Detect which cell encompasses the target text, then output its (x, y) center coordinate. 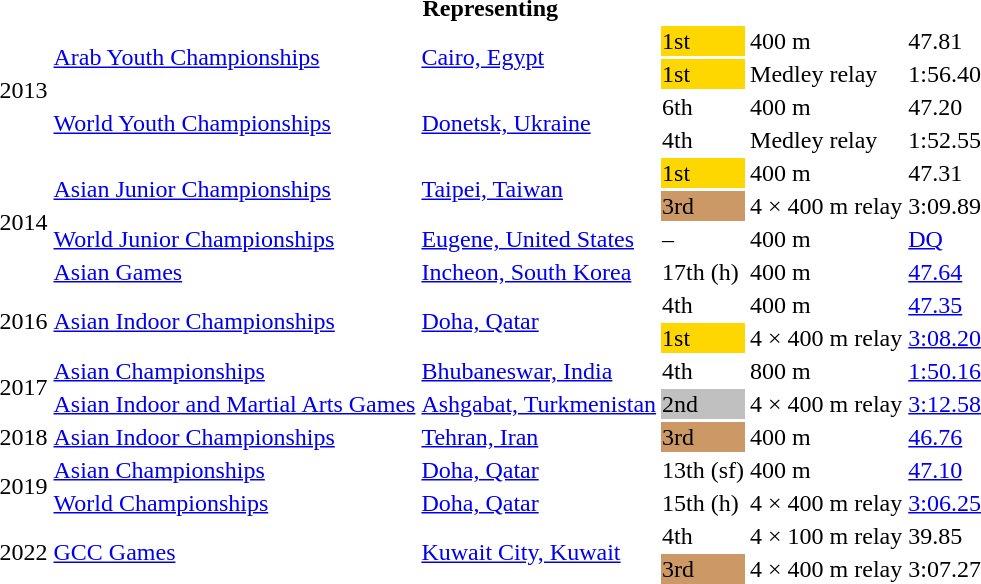
Ashgabat, Turkmenistan (539, 404)
17th (h) (704, 272)
Asian Indoor and Martial Arts Games (234, 404)
15th (h) (704, 503)
13th (sf) (704, 470)
Asian Games (234, 272)
Arab Youth Championships (234, 58)
Incheon, South Korea (539, 272)
Eugene, United States (539, 239)
Tehran, Iran (539, 437)
World Junior Championships (234, 239)
World Championships (234, 503)
Kuwait City, Kuwait (539, 552)
2nd (704, 404)
GCC Games (234, 552)
4 × 100 m relay (826, 536)
Asian Junior Championships (234, 190)
– (704, 239)
Taipei, Taiwan (539, 190)
800 m (826, 371)
6th (704, 107)
Bhubaneswar, India (539, 371)
Cairo, Egypt (539, 58)
Donetsk, Ukraine (539, 124)
World Youth Championships (234, 124)
